Provide the [X, Y] coordinate of the cell's center where the given text is located.  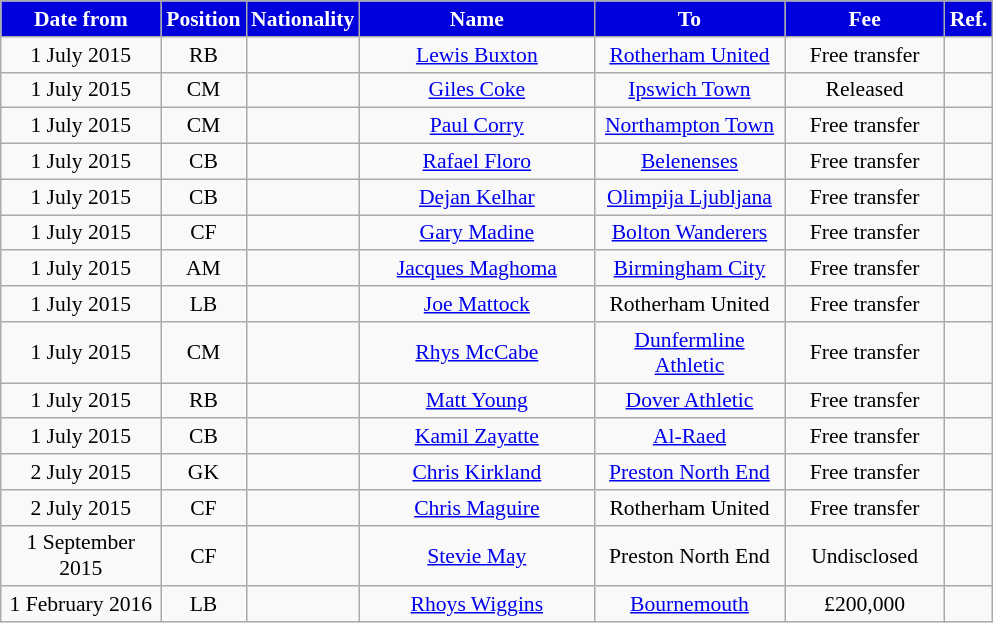
1 February 2016 [81, 605]
Fee [865, 19]
Chris Kirkland [476, 472]
1 September 2015 [81, 556]
Kamil Zayatte [476, 437]
Name [476, 19]
Dejan Kelhar [476, 197]
Joe Mattock [476, 304]
Rhys McCabe [476, 352]
Dunfermline Athletic [689, 352]
Olimpija Ljubljana [689, 197]
Released [865, 90]
Matt Young [476, 401]
AM [204, 269]
Belenenses [689, 162]
GK [204, 472]
Bournemouth [689, 605]
Birmingham City [689, 269]
Lewis Buxton [476, 55]
Northampton Town [689, 126]
Rafael Floro [476, 162]
Nationality [302, 19]
Ref. [969, 19]
Rhoys Wiggins [476, 605]
Al-Raed [689, 437]
Paul Corry [476, 126]
Position [204, 19]
To [689, 19]
Undisclosed [865, 556]
Ipswich Town [689, 90]
Date from [81, 19]
Jacques Maghoma [476, 269]
Chris Maguire [476, 508]
Gary Madine [476, 233]
Giles Coke [476, 90]
£200,000 [865, 605]
Bolton Wanderers [689, 233]
Dover Athletic [689, 401]
Stevie May [476, 556]
